Extract the [x, y] coordinate from the center of the cell holding the provided text.  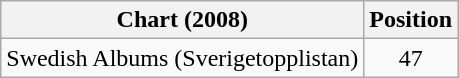
Swedish Albums (Sverigetopplistan) [182, 58]
Chart (2008) [182, 20]
Position [411, 20]
47 [411, 58]
